Output the [x, y] coordinate of the center of the cell containing the given text.  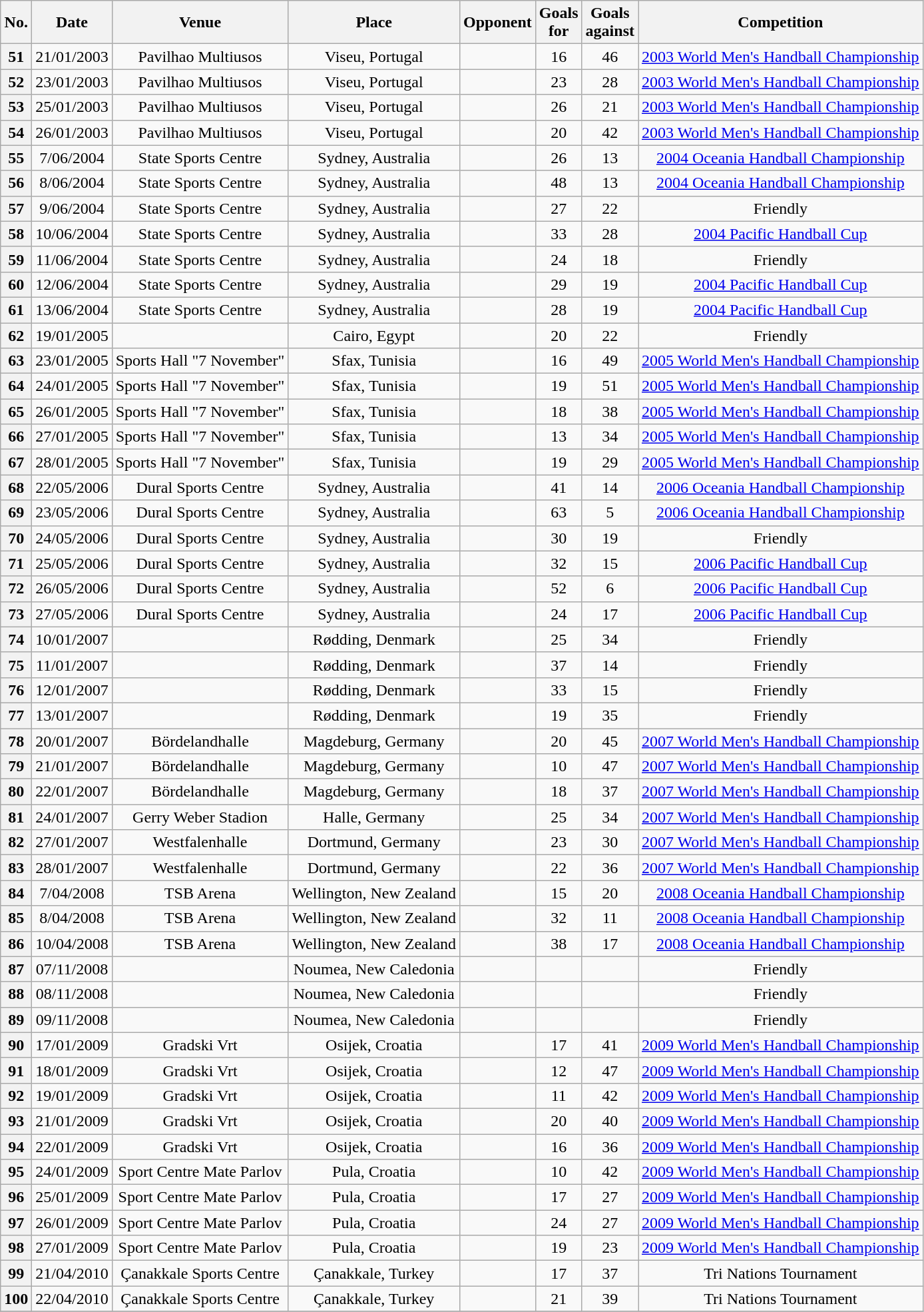
48 [559, 183]
20/01/2007 [72, 741]
12/01/2007 [72, 690]
8/04/2008 [72, 918]
90 [16, 1045]
60 [16, 284]
22/05/2006 [72, 488]
70 [16, 538]
81 [16, 817]
61 [16, 310]
21/01/2009 [72, 1121]
68 [16, 488]
80 [16, 792]
Gerry Weber Stadion [200, 817]
22/01/2007 [72, 792]
Cairo, Egypt [374, 335]
11/01/2007 [72, 665]
21/01/2003 [72, 57]
58 [16, 234]
07/11/2008 [72, 969]
65 [16, 412]
25/05/2006 [72, 563]
24/05/2006 [72, 538]
46 [610, 57]
97 [16, 1223]
35 [610, 715]
Goals for [559, 23]
23/01/2003 [72, 82]
59 [16, 259]
Place [374, 23]
69 [16, 513]
53 [16, 107]
27/05/2006 [72, 614]
21/01/2007 [72, 767]
75 [16, 665]
12 [559, 1070]
Competition [780, 23]
24/01/2007 [72, 817]
27/01/2005 [72, 437]
26/05/2006 [72, 589]
79 [16, 767]
No. [16, 23]
5 [610, 513]
94 [16, 1146]
28/01/2005 [72, 462]
93 [16, 1121]
77 [16, 715]
10/06/2004 [72, 234]
Goals against [610, 23]
Date [72, 23]
22/01/2009 [72, 1146]
82 [16, 842]
96 [16, 1197]
54 [16, 133]
7/06/2004 [72, 158]
6 [610, 589]
08/11/2008 [72, 994]
67 [16, 462]
24/01/2005 [72, 386]
27/01/2009 [72, 1248]
25/01/2003 [72, 107]
10/04/2008 [72, 944]
7/04/2008 [72, 893]
Opponent [498, 23]
73 [16, 614]
84 [16, 893]
13/06/2004 [72, 310]
11/06/2004 [72, 259]
8/06/2004 [72, 183]
62 [16, 335]
12/06/2004 [72, 284]
23/01/2005 [72, 361]
18/01/2009 [72, 1070]
71 [16, 563]
76 [16, 690]
28/01/2007 [72, 868]
24/01/2009 [72, 1172]
86 [16, 944]
9/06/2004 [72, 208]
40 [610, 1121]
49 [610, 361]
56 [16, 183]
22/04/2010 [72, 1299]
13/01/2007 [72, 715]
72 [16, 589]
92 [16, 1096]
26/01/2003 [72, 133]
66 [16, 437]
19/01/2005 [72, 335]
57 [16, 208]
10/01/2007 [72, 639]
89 [16, 1020]
09/11/2008 [72, 1020]
99 [16, 1273]
78 [16, 741]
Halle, Germany [374, 817]
Venue [200, 23]
55 [16, 158]
95 [16, 1172]
23/05/2006 [72, 513]
17/01/2009 [72, 1045]
87 [16, 969]
88 [16, 994]
21/04/2010 [72, 1273]
26/01/2009 [72, 1223]
25/01/2009 [72, 1197]
45 [610, 741]
27/01/2007 [72, 842]
74 [16, 639]
39 [610, 1299]
98 [16, 1248]
19/01/2009 [72, 1096]
83 [16, 868]
91 [16, 1070]
64 [16, 386]
85 [16, 918]
26/01/2005 [72, 412]
100 [16, 1299]
